For the text-containing cell, return its midpoint in (x, y) coordinate format. 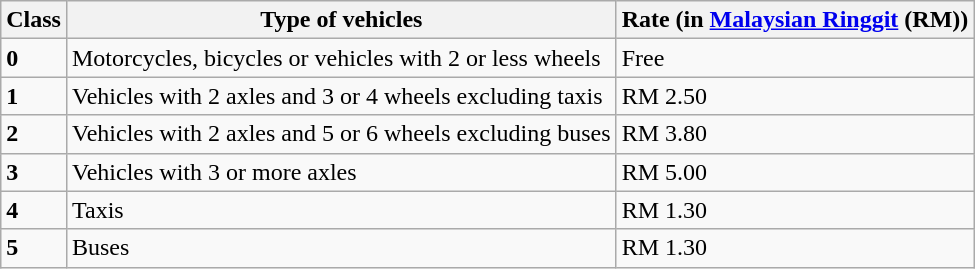
RM 2.50 (795, 96)
Rate (in Malaysian Ringgit (RM)) (795, 20)
Vehicles with 3 or more axles (341, 172)
2 (34, 134)
Free (795, 58)
4 (34, 210)
RM 5.00 (795, 172)
Buses (341, 248)
Vehicles with 2 axles and 3 or 4 wheels excluding taxis (341, 96)
1 (34, 96)
Class (34, 20)
Vehicles with 2 axles and 5 or 6 wheels excluding buses (341, 134)
5 (34, 248)
Motorcycles, bicycles or vehicles with 2 or less wheels (341, 58)
RM 3.80 (795, 134)
3 (34, 172)
0 (34, 58)
Taxis (341, 210)
Type of vehicles (341, 20)
